Provide the (X, Y) coordinate of the cell's center where the given text is located.  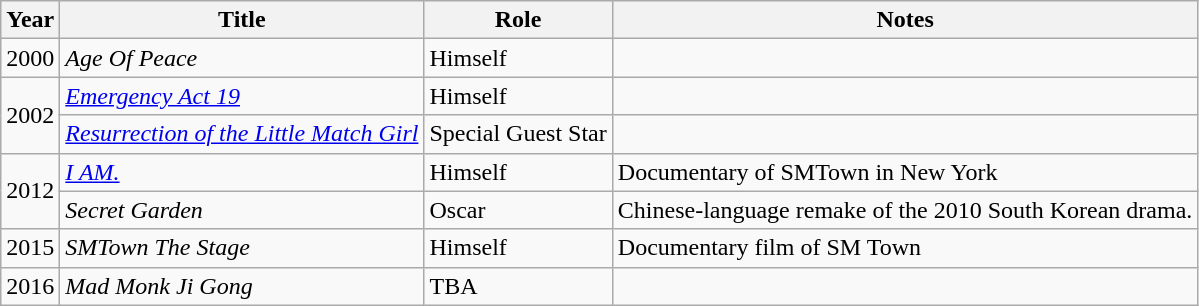
Resurrection of the Little Match Girl (242, 134)
Emergency Act 19 (242, 96)
Role (518, 20)
Documentary film of SM Town (905, 248)
Year (30, 20)
Documentary of SMTown in New York (905, 172)
2012 (30, 191)
2002 (30, 115)
Special Guest Star (518, 134)
2015 (30, 248)
Oscar (518, 210)
2000 (30, 58)
2016 (30, 286)
I AM. (242, 172)
Secret Garden (242, 210)
Chinese-language remake of the 2010 South Korean drama. (905, 210)
SMTown The Stage (242, 248)
Title (242, 20)
Mad Monk Ji Gong (242, 286)
Age Of Peace (242, 58)
TBA (518, 286)
Notes (905, 20)
